Find where the given text appears and provide that cell's center as (X, Y) coordinate. 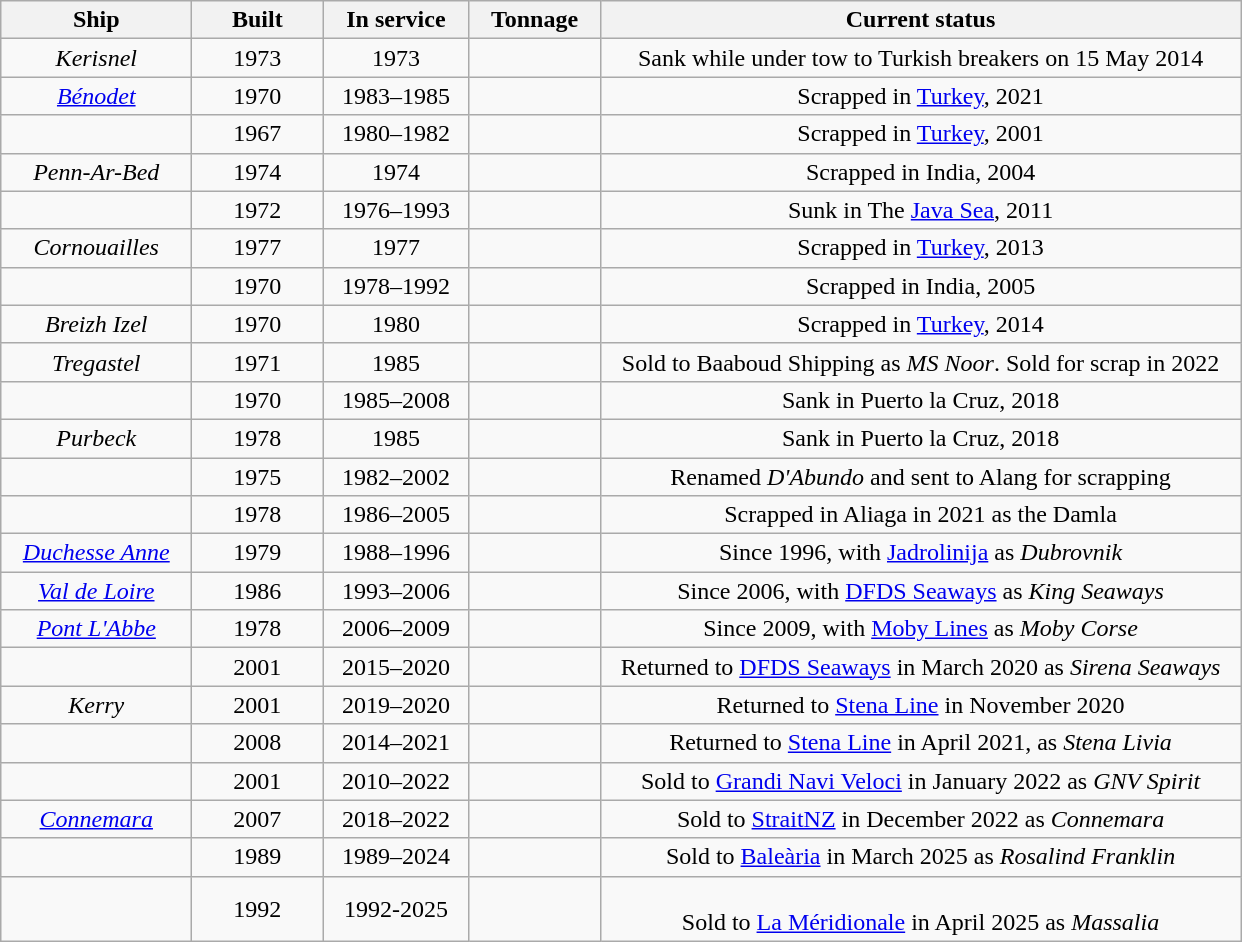
2018–2022 (396, 819)
Current status (920, 20)
Scrapped in Turkey, 2014 (920, 324)
1992-2025 (396, 908)
1976–1993 (396, 210)
Renamed D'Abundo and sent to Alang for scrapping (920, 477)
Ship (96, 20)
1980–1982 (396, 134)
Bénodet (96, 96)
1989–2024 (396, 857)
Sold to Grandi Navi Veloci in January 2022 as GNV Spirit (920, 781)
1971 (258, 362)
Connemara (96, 819)
2008 (258, 743)
Sunk in The Java Sea, 2011 (920, 210)
Penn-Ar-Bed (96, 172)
Kerry (96, 705)
Scrapped in Turkey, 2021 (920, 96)
1992 (258, 908)
Scrapped in Turkey, 2013 (920, 248)
1975 (258, 477)
1986 (258, 591)
Kerisnel (96, 58)
1980 (396, 324)
1993–2006 (396, 591)
Sold to La Méridionale in April 2025 as Massalia (920, 908)
Sold to StraitNZ in December 2022 as Connemara (920, 819)
Returned to Stena Line in November 2020 (920, 705)
2010–2022 (396, 781)
Scrapped in India, 2004 (920, 172)
Sank while under tow to Turkish breakers on 15 May 2014 (920, 58)
1972 (258, 210)
Tregastel (96, 362)
Since 2006, with DFDS Seaways as King Seaways (920, 591)
Pont L'Abbe (96, 629)
Scrapped in Turkey, 2001 (920, 134)
1989 (258, 857)
Scrapped in India, 2005 (920, 286)
Purbeck (96, 438)
Returned to DFDS Seaways in March 2020 as Sirena Seaways (920, 667)
Scrapped in Aliaga in 2021 as the Damla (920, 515)
1985–2008 (396, 400)
1982–2002 (396, 477)
Since 2009, with Moby Lines as Moby Corse (920, 629)
1988–1996 (396, 553)
Built (258, 20)
Duchesse Anne (96, 553)
2014–2021 (396, 743)
Returned to Stena Line in April 2021, as Stena Livia (920, 743)
2006–2009 (396, 629)
1986–2005 (396, 515)
1983–1985 (396, 96)
Val de Loire (96, 591)
Sold to Baaboud Shipping as MS Noor. Sold for scrap in 2022 (920, 362)
2019–2020 (396, 705)
Tonnage (534, 20)
Sold to Baleària in March 2025 as Rosalind Franklin (920, 857)
Breizh Izel (96, 324)
Cornouailles (96, 248)
1979 (258, 553)
1967 (258, 134)
1978–1992 (396, 286)
2015–2020 (396, 667)
Since 1996, with Jadrolinija as Dubrovnik (920, 553)
2007 (258, 819)
In service (396, 20)
